Provide the [X, Y] coordinate of the cell's center where the given text is located.  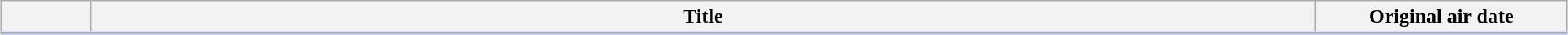
Original air date [1441, 17]
Title [703, 17]
